Pinpoint the cell where the given text exists, returning its (x, y) midpoint coordinate. 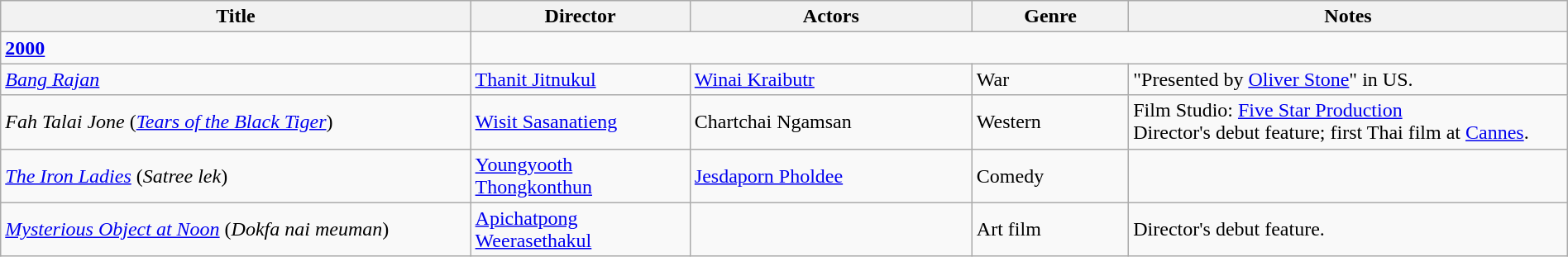
Director's debut feature. (1348, 230)
The Iron Ladies (Satree lek) (236, 175)
Winai Kraibutr (830, 79)
Apichatpong Weerasethakul (581, 230)
Comedy (1050, 175)
Western (1050, 122)
Fah Talai Jone (Tears of the Black Tiger) (236, 122)
Chartchai Ngamsan (830, 122)
Actors (830, 17)
2000 (236, 48)
War (1050, 79)
"Presented by Oliver Stone" in US. (1348, 79)
Youngyooth Thongkonthun (581, 175)
Director (581, 17)
Art film (1050, 230)
Film Studio: Five Star ProductionDirector's debut feature; first Thai film at Cannes. (1348, 122)
Notes (1348, 17)
Title (236, 17)
Jesdaporn Pholdee (830, 175)
Bang Rajan (236, 79)
Genre (1050, 17)
Mysterious Object at Noon (Dokfa nai meuman) (236, 230)
Wisit Sasanatieng (581, 122)
Thanit Jitnukul (581, 79)
